Pinpoint the cell where the given text exists, returning its [x, y] midpoint coordinate. 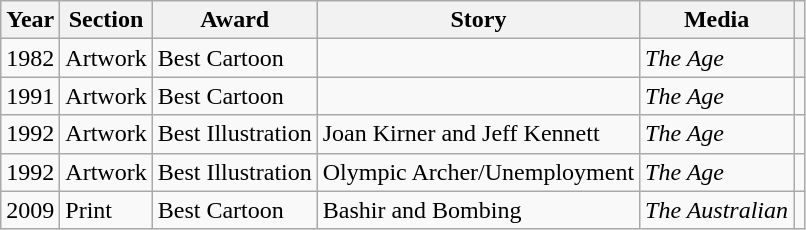
Media [717, 20]
2009 [30, 210]
Joan Kirner and Jeff Kennett [478, 134]
Section [106, 20]
1982 [30, 58]
Olympic Archer/Unemployment [478, 172]
Print [106, 210]
Story [478, 20]
Award [234, 20]
Year [30, 20]
Bashir and Bombing [478, 210]
1991 [30, 96]
The Australian [717, 210]
